Capture the cell that displays the provided text and extract its [X, Y] central coordinate. 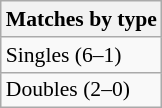
Doubles (2–0) [82, 90]
Matches by type [82, 19]
Singles (6–1) [82, 55]
